Provide the [x, y] coordinate of the cell's center where the given text is located.  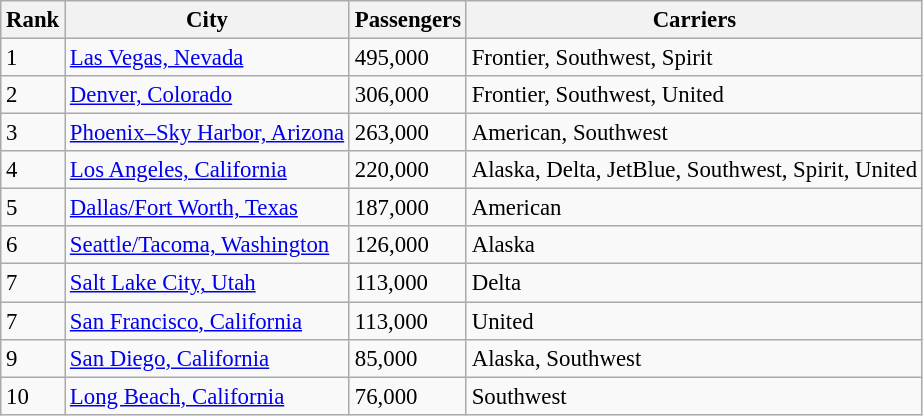
American [694, 208]
85,000 [408, 358]
Phoenix–Sky Harbor, Arizona [208, 133]
Passengers [408, 20]
Los Angeles, California [208, 170]
495,000 [408, 58]
City [208, 20]
Alaska, Southwest [694, 358]
5 [33, 208]
6 [33, 245]
220,000 [408, 170]
Carriers [694, 20]
Denver, Colorado [208, 95]
San Diego, California [208, 358]
Dallas/Fort Worth, Texas [208, 208]
306,000 [408, 95]
Las Vegas, Nevada [208, 58]
Long Beach, California [208, 396]
4 [33, 170]
Delta [694, 283]
San Francisco, California [208, 321]
3 [33, 133]
Southwest [694, 396]
263,000 [408, 133]
Frontier, Southwest, United [694, 95]
Seattle/Tacoma, Washington [208, 245]
American, Southwest [694, 133]
Alaska, Delta, JetBlue, Southwest, Spirit, United [694, 170]
1 [33, 58]
Rank [33, 20]
10 [33, 396]
United [694, 321]
126,000 [408, 245]
Alaska [694, 245]
Frontier, Southwest, Spirit [694, 58]
Salt Lake City, Utah [208, 283]
9 [33, 358]
76,000 [408, 396]
187,000 [408, 208]
2 [33, 95]
